Search for the cell housing the specified text and yield its (X, Y) center coordinate. 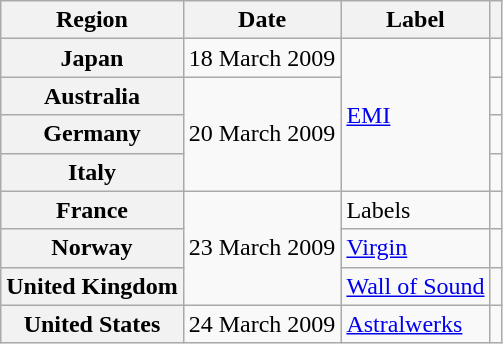
20 March 2009 (262, 134)
Norway (92, 248)
Region (92, 20)
EMI (416, 115)
Japan (92, 58)
Australia (92, 96)
France (92, 210)
24 March 2009 (262, 324)
Label (416, 20)
Virgin (416, 248)
Labels (416, 210)
Italy (92, 172)
United States (92, 324)
Astralwerks (416, 324)
Germany (92, 134)
Date (262, 20)
Wall of Sound (416, 286)
23 March 2009 (262, 248)
United Kingdom (92, 286)
18 March 2009 (262, 58)
